Extract the [X, Y] coordinate from the center of the cell holding the provided text.  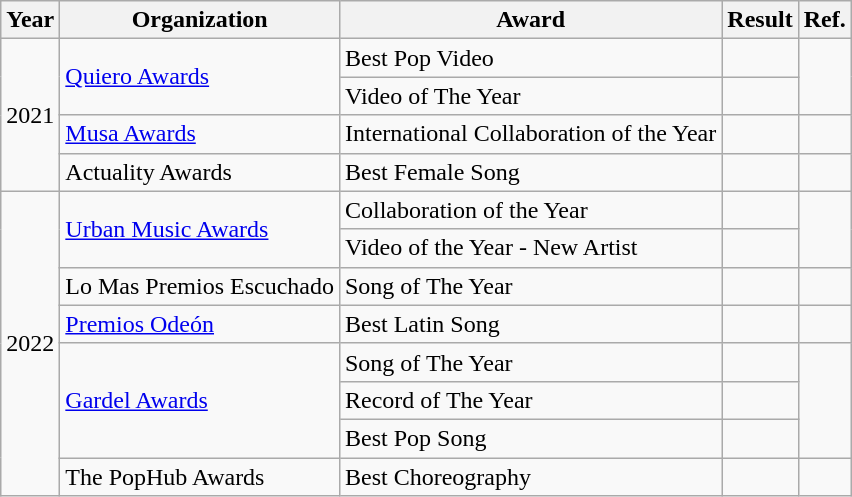
Best Latin Song [530, 324]
2021 [30, 115]
Year [30, 20]
Best Female Song [530, 172]
Award [530, 20]
The PopHub Awards [200, 477]
Actuality Awards [200, 172]
Best Choreography [530, 477]
Best Pop Song [530, 438]
2022 [30, 343]
Best Pop Video [530, 58]
Musa Awards [200, 134]
Urban Music Awards [200, 229]
Video of The Year [530, 96]
Result [760, 20]
Lo Mas Premios Escuchado [200, 286]
Premios Odeón [200, 324]
Ref. [824, 20]
International Collaboration of the Year [530, 134]
Record of The Year [530, 400]
Organization [200, 20]
Gardel Awards [200, 400]
Video of the Year - New Artist [530, 248]
Quiero Awards [200, 77]
Collaboration of the Year [530, 210]
